Locate the cell with the specified text and output its (X, Y) center coordinate. 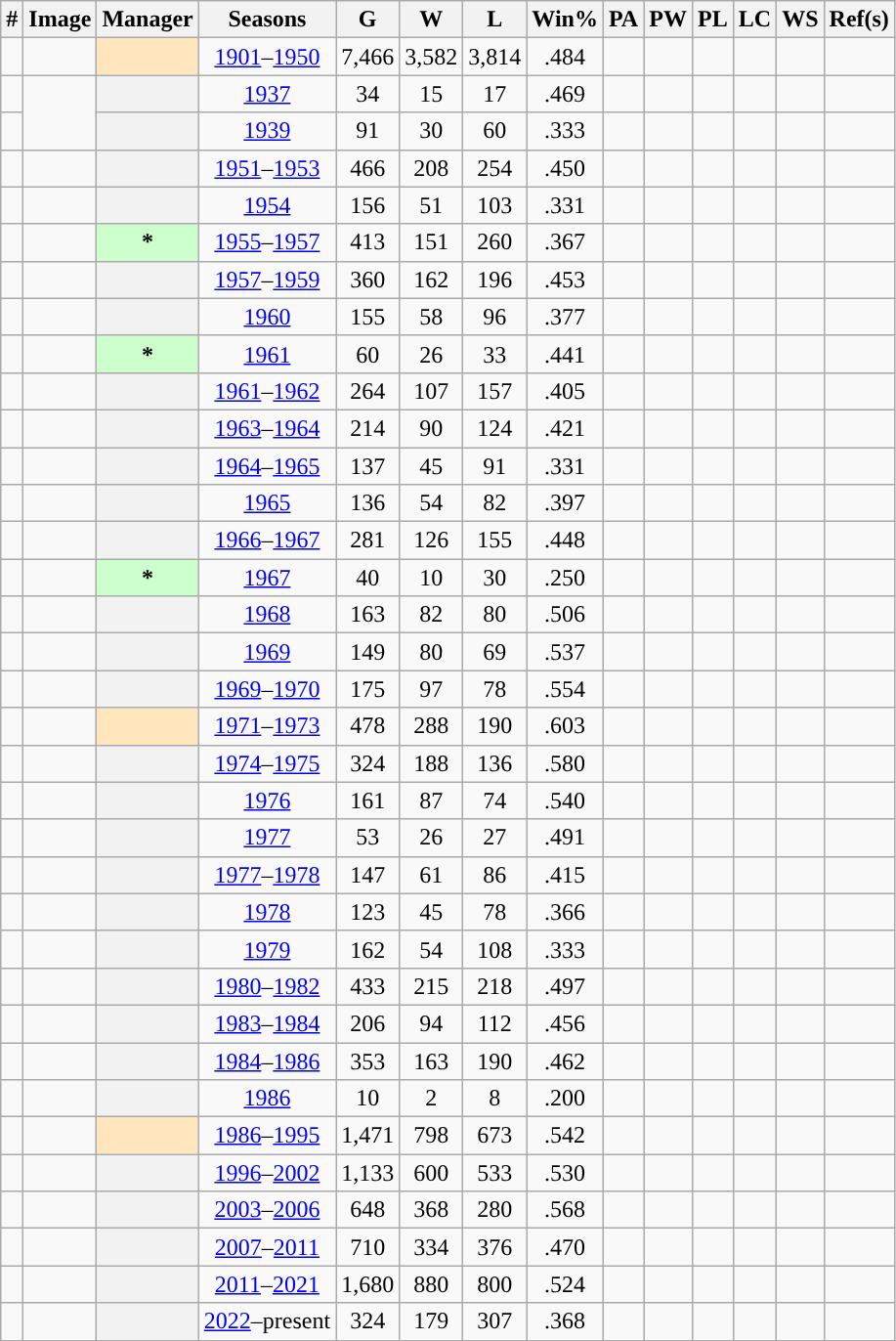
108 (494, 949)
413 (367, 242)
.540 (565, 800)
1966–1967 (267, 541)
69 (494, 652)
124 (494, 428)
.470 (565, 1247)
Ref(s) (859, 20)
Seasons (267, 20)
# (12, 20)
196 (494, 280)
Win% (565, 20)
.554 (565, 689)
.421 (565, 428)
2 (432, 1099)
3,814 (494, 57)
.366 (565, 912)
206 (367, 1023)
103 (494, 205)
.524 (565, 1284)
15 (432, 94)
.537 (565, 652)
376 (494, 1247)
151 (432, 242)
58 (432, 317)
W (432, 20)
.397 (565, 503)
1961 (267, 354)
2011–2021 (267, 1284)
.367 (565, 242)
1969–1970 (267, 689)
214 (367, 428)
.377 (565, 317)
466 (367, 168)
53 (367, 838)
1960 (267, 317)
1974–1975 (267, 763)
281 (367, 541)
Image (61, 20)
126 (432, 541)
123 (367, 912)
.368 (565, 1321)
149 (367, 652)
157 (494, 391)
51 (432, 205)
1901–1950 (267, 57)
87 (432, 800)
86 (494, 875)
334 (432, 1247)
1954 (267, 205)
.469 (565, 94)
161 (367, 800)
.603 (565, 726)
.450 (565, 168)
1980–1982 (267, 986)
1951–1953 (267, 168)
74 (494, 800)
.415 (565, 875)
175 (367, 689)
710 (367, 1247)
7,466 (367, 57)
33 (494, 354)
1,680 (367, 1284)
96 (494, 317)
94 (432, 1023)
.200 (565, 1099)
368 (432, 1210)
8 (494, 1099)
G (367, 20)
648 (367, 1210)
208 (432, 168)
1,133 (367, 1173)
288 (432, 726)
1983–1984 (267, 1023)
.453 (565, 280)
1971–1973 (267, 726)
280 (494, 1210)
27 (494, 838)
360 (367, 280)
.462 (565, 1060)
1967 (267, 578)
1939 (267, 131)
533 (494, 1173)
1968 (267, 615)
.491 (565, 838)
.456 (565, 1023)
880 (432, 1284)
1984–1986 (267, 1060)
1964–1965 (267, 466)
PW (668, 20)
1976 (267, 800)
.568 (565, 1210)
1969 (267, 652)
.497 (565, 986)
147 (367, 875)
.580 (565, 763)
600 (432, 1173)
34 (367, 94)
433 (367, 986)
1986 (267, 1099)
673 (494, 1136)
1977 (267, 838)
1,471 (367, 1136)
1996–2002 (267, 1173)
2003–2006 (267, 1210)
478 (367, 726)
1986–1995 (267, 1136)
PL (712, 20)
1955–1957 (267, 242)
17 (494, 94)
PA (623, 20)
.405 (565, 391)
1963–1964 (267, 428)
90 (432, 428)
.506 (565, 615)
Manager (148, 20)
L (494, 20)
215 (432, 986)
137 (367, 466)
188 (432, 763)
.250 (565, 578)
1961–1962 (267, 391)
61 (432, 875)
264 (367, 391)
1978 (267, 912)
218 (494, 986)
1937 (267, 94)
.448 (565, 541)
353 (367, 1060)
WS (800, 20)
.542 (565, 1136)
.441 (565, 354)
LC (754, 20)
260 (494, 242)
3,582 (432, 57)
798 (432, 1136)
2007–2011 (267, 1247)
800 (494, 1284)
1979 (267, 949)
.484 (565, 57)
40 (367, 578)
1977–1978 (267, 875)
107 (432, 391)
179 (432, 1321)
.530 (565, 1173)
1965 (267, 503)
307 (494, 1321)
1957–1959 (267, 280)
97 (432, 689)
254 (494, 168)
2022–present (267, 1321)
112 (494, 1023)
156 (367, 205)
